Identify which cell holds the provided text, then report its [x, y] central coordinate. 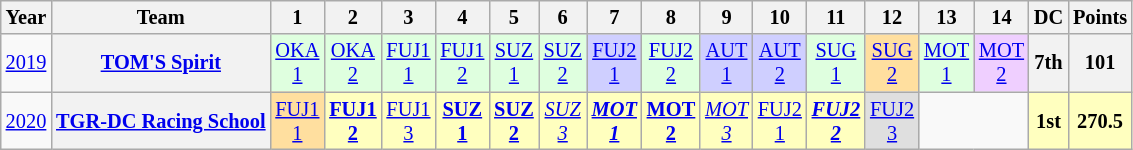
TOM'S Spirit [160, 63]
SUG1 [836, 63]
9 [726, 17]
270.5 [1100, 121]
7th [1048, 63]
10 [780, 17]
5 [514, 17]
TGR-DC Racing School [160, 121]
12 [892, 17]
101 [1100, 63]
Year [26, 17]
13 [946, 17]
AUT1 [726, 63]
2020 [26, 121]
8 [671, 17]
FUJ13 [409, 121]
14 [1002, 17]
DC [1048, 17]
2019 [26, 63]
FUJ23 [892, 121]
Points [1100, 17]
Team [160, 17]
1st [1048, 121]
6 [563, 17]
OKA1 [297, 63]
11 [836, 17]
3 [409, 17]
AUT2 [780, 63]
OKA2 [352, 63]
2 [352, 17]
4 [462, 17]
7 [614, 17]
MOT3 [726, 121]
SUG2 [892, 63]
SUZ3 [563, 121]
1 [297, 17]
